Output the [X, Y] coordinate of the center of the cell containing the given text.  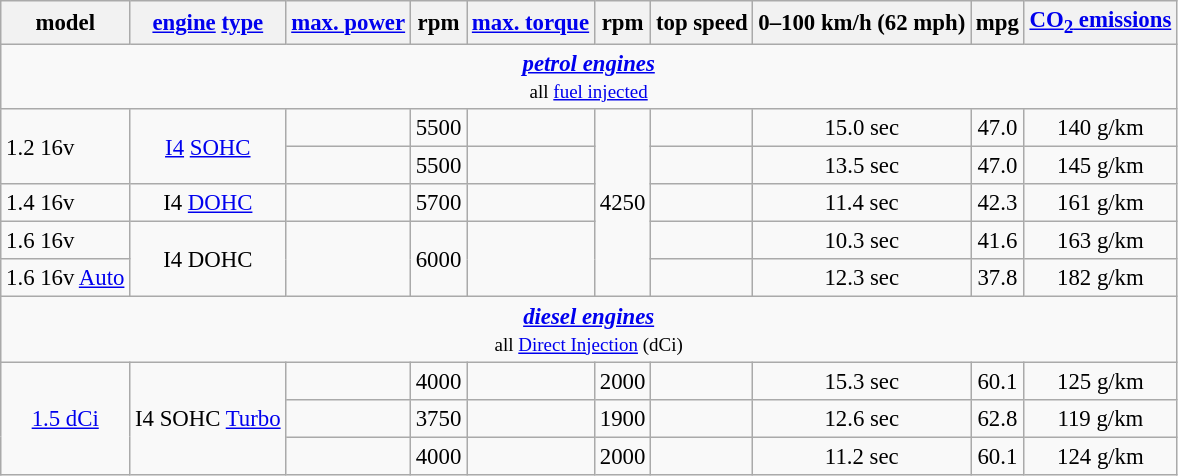
5700 [438, 203]
125 g/km [1100, 381]
124 g/km [1100, 456]
I4 SOHC Turbo [208, 418]
diesel enginesall Direct Injection (dCi) [589, 330]
62.8 [998, 418]
3750 [438, 418]
1.2 16v [66, 146]
4250 [622, 203]
top speed [702, 23]
1900 [622, 418]
1.6 16v [66, 241]
12.3 sec [862, 279]
CO2 emissions [1100, 23]
163 g/km [1100, 241]
1.5 dCi [66, 418]
37.8 [998, 279]
140 g/km [1100, 128]
41.6 [998, 241]
10.3 sec [862, 241]
42.3 [998, 203]
15.0 sec [862, 128]
119 g/km [1100, 418]
1.6 16v Auto [66, 279]
13.5 sec [862, 166]
1.4 16v [66, 203]
model [66, 23]
max. power [348, 23]
182 g/km [1100, 279]
15.3 sec [862, 381]
max. torque [531, 23]
12.6 sec [862, 418]
mpg [998, 23]
11.2 sec [862, 456]
161 g/km [1100, 203]
6000 [438, 260]
11.4 sec [862, 203]
0–100 km/h (62 mph) [862, 23]
engine type [208, 23]
petrol enginesall fuel injected [589, 78]
145 g/km [1100, 166]
I4 SOHC [208, 146]
